Scan for the cell matching the given text and deliver its (x, y) coordinate at center. 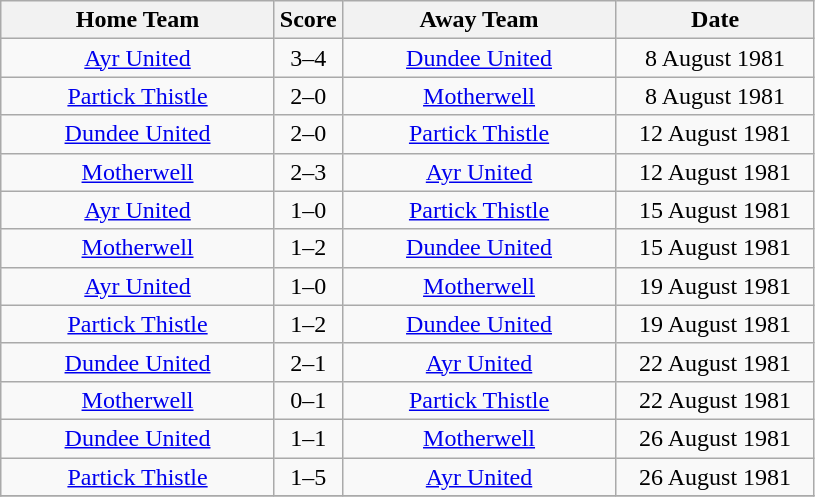
Score (308, 20)
2–1 (308, 362)
1–1 (308, 438)
0–1 (308, 400)
Home Team (138, 20)
3–4 (308, 58)
2–3 (308, 172)
Away Team (479, 20)
Date (716, 20)
1–5 (308, 477)
